Capture the cell that displays the provided text and extract its (X, Y) central coordinate. 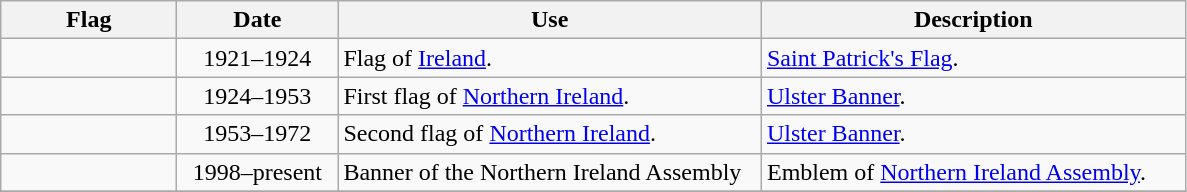
Flag of Ireland. (550, 58)
Saint Patrick's Flag. (973, 58)
1921–1924 (258, 58)
1924–1953 (258, 96)
Description (973, 20)
Use (550, 20)
Second flag of Northern Ireland. (550, 134)
1953–1972 (258, 134)
First flag of Northern Ireland. (550, 96)
Flag (89, 20)
1998–present (258, 172)
Banner of the Northern Ireland Assembly (550, 172)
Emblem of Northern Ireland Assembly. (973, 172)
Date (258, 20)
